Determine the (X, Y) coordinate at the center of the cell enclosing the given text.  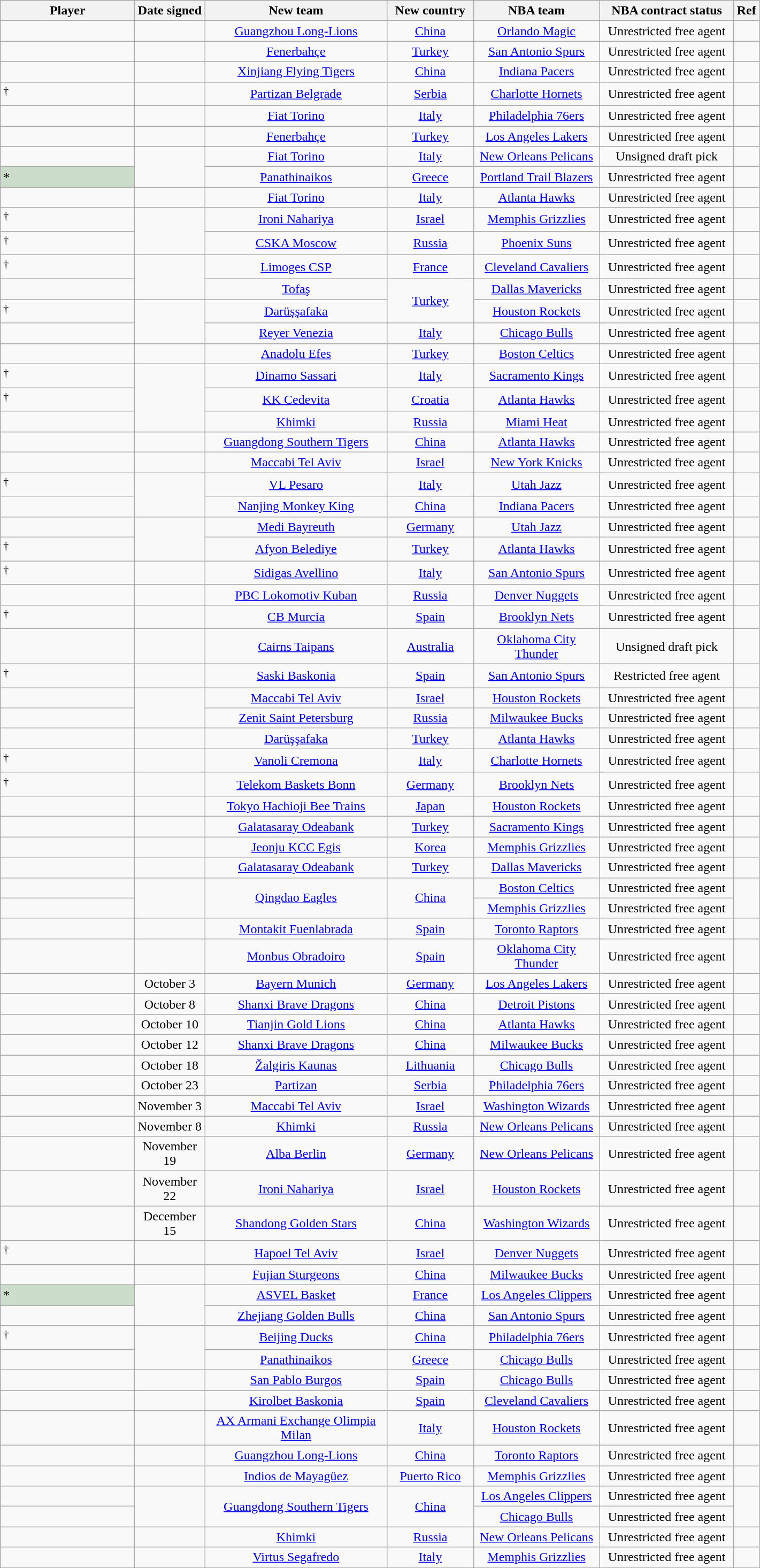
Reyer Venezia (296, 333)
Montakit Fuenlabrada (296, 928)
VL Pesaro (296, 485)
Partizan Belgrade (296, 94)
AX Armani Exchange Olimpia Milan (296, 1428)
Afyon Belediye (296, 549)
Croatia (430, 400)
December 15 (170, 1224)
Alba Berlin (296, 1154)
November 22 (170, 1188)
October 8 (170, 1004)
Ref (747, 11)
Indios de Mayagüez (296, 1476)
Puerto Rico (430, 1476)
Player (67, 11)
KK Cedevita (296, 400)
Shandong Golden Stars (296, 1224)
Sidigas Avellino (296, 573)
Kirolbet Baskonia (296, 1401)
Dinamo Sassari (296, 375)
October 10 (170, 1025)
Bayern Munich (296, 983)
Tofaş (296, 289)
October 12 (170, 1045)
Fujian Sturgeons (296, 1275)
San Pablo Burgos (296, 1380)
Tokyo Hachioji Bee Trains (296, 806)
November 19 (170, 1154)
Cairns Taipans (296, 646)
Detroit Pistons (536, 1004)
Miami Heat (536, 421)
New York Knicks (536, 463)
Hapoel Tel Aviv (296, 1252)
Virtus Segafredo (296, 1557)
Orlando Magic (536, 31)
Zenit Saint Petersburg (296, 718)
Jeonju KCC Egis (296, 847)
PBC Lokomotiv Kuban (296, 595)
Japan (430, 806)
October 3 (170, 983)
Beijing Ducks (296, 1338)
Partizan (296, 1086)
Medi Bayreuth (296, 527)
Date signed (170, 11)
Korea (430, 847)
Qingdao Eagles (296, 898)
Xinjiang Flying Tigers (296, 72)
ASVEL Basket (296, 1295)
Telekom Baskets Bonn (296, 784)
NBA contract status (666, 11)
New country (430, 11)
November 3 (170, 1106)
November 8 (170, 1126)
Vanoli Cremona (296, 760)
Anadolu Efes (296, 353)
Australia (430, 646)
CB Murcia (296, 617)
CSKA Moscow (296, 243)
Phoenix Suns (536, 243)
Nanjing Monkey King (296, 506)
Lithuania (430, 1065)
New team (296, 11)
Tianjin Gold Lions (296, 1025)
Limoges CSP (296, 267)
Monbus Obradoiro (296, 956)
October 23 (170, 1086)
Portland Trail Blazers (536, 177)
Restricted free agent (666, 676)
October 18 (170, 1065)
NBA team (536, 11)
Saski Baskonia (296, 676)
Žalgiris Kaunas (296, 1065)
Zhejiang Golden Bulls (296, 1316)
